Output the [X, Y] coordinate of the center of the cell containing the given text.  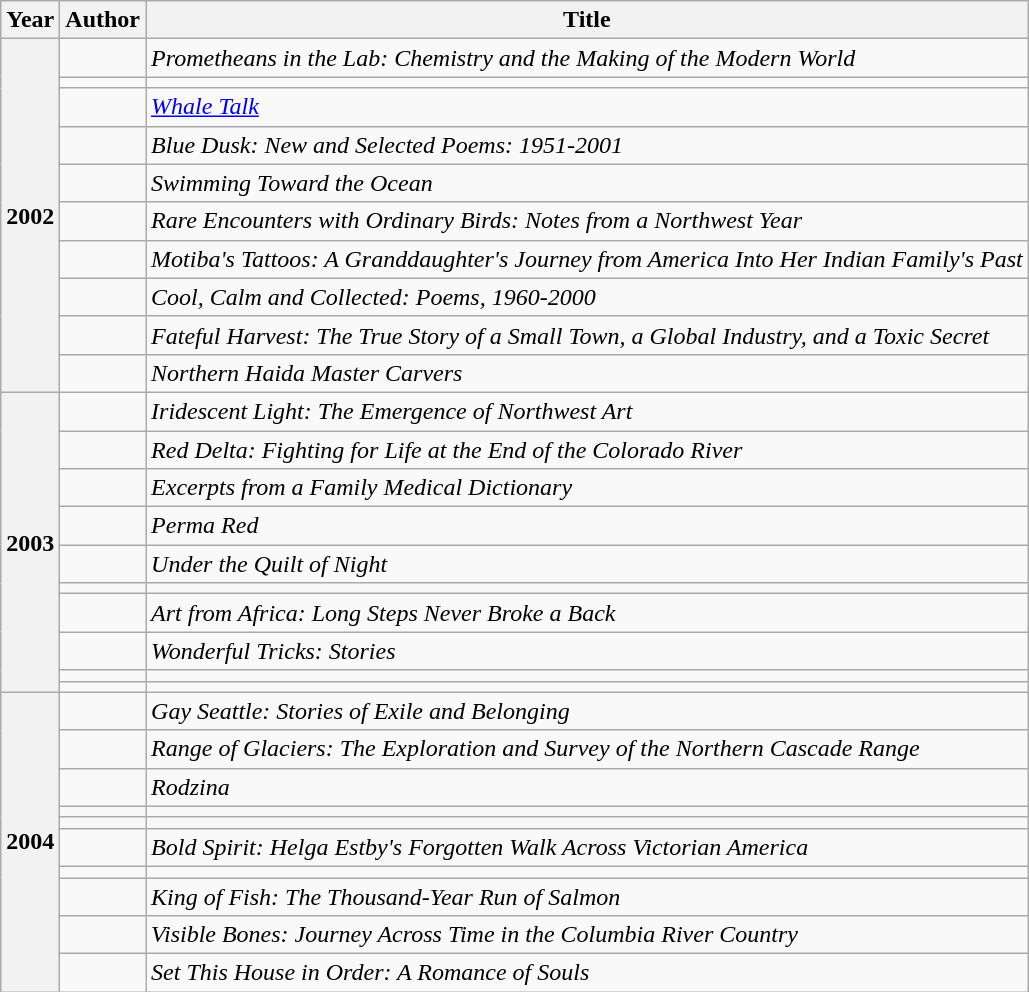
2004 [30, 842]
Fateful Harvest: The True Story of a Small Town, a Global Industry, and a Toxic Secret [588, 335]
Author [103, 20]
Bold Spirit: Helga Estby's Forgotten Walk Across Victorian America [588, 847]
Range of Glaciers: The Exploration and Survey of the Northern Cascade Range [588, 749]
2002 [30, 216]
Red Delta: Fighting for Life at the End of the Colorado River [588, 449]
Title [588, 20]
Northern Haida Master Carvers [588, 373]
Perma Red [588, 526]
Rodzina [588, 787]
Wonderful Tricks: Stories [588, 651]
Prometheans in the Lab: Chemistry and the Making of the Modern World [588, 58]
Rare Encounters with Ordinary Birds: Notes from a Northwest Year [588, 221]
Under the Quilt of Night [588, 564]
Motiba's Tattoos: A Granddaughter's Journey from America Into Her Indian Family's Past [588, 259]
2003 [30, 542]
Blue Dusk: New and Selected Poems: 1951-2001 [588, 145]
Gay Seattle: Stories of Exile and Belonging [588, 711]
Iridescent Light: The Emergence of Northwest Art [588, 411]
Whale Talk [588, 107]
Art from Africa: Long Steps Never Broke a Back [588, 613]
Excerpts from a Family Medical Dictionary [588, 488]
Set This House in Order: A Romance of Souls [588, 973]
King of Fish: The Thousand-Year Run of Salmon [588, 897]
Visible Bones: Journey Across Time in the Columbia River Country [588, 935]
Swimming Toward the Ocean [588, 183]
Cool, Calm and Collected: Poems, 1960-2000 [588, 297]
Year [30, 20]
